Output the [X, Y] coordinate of the center of the cell containing the given text.  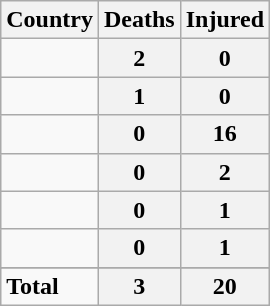
20 [224, 286]
Deaths [139, 20]
Country [50, 20]
Total [50, 286]
16 [224, 134]
3 [139, 286]
Injured [224, 20]
